From the cell containing the given text, extract its center point as [x, y] coordinate. 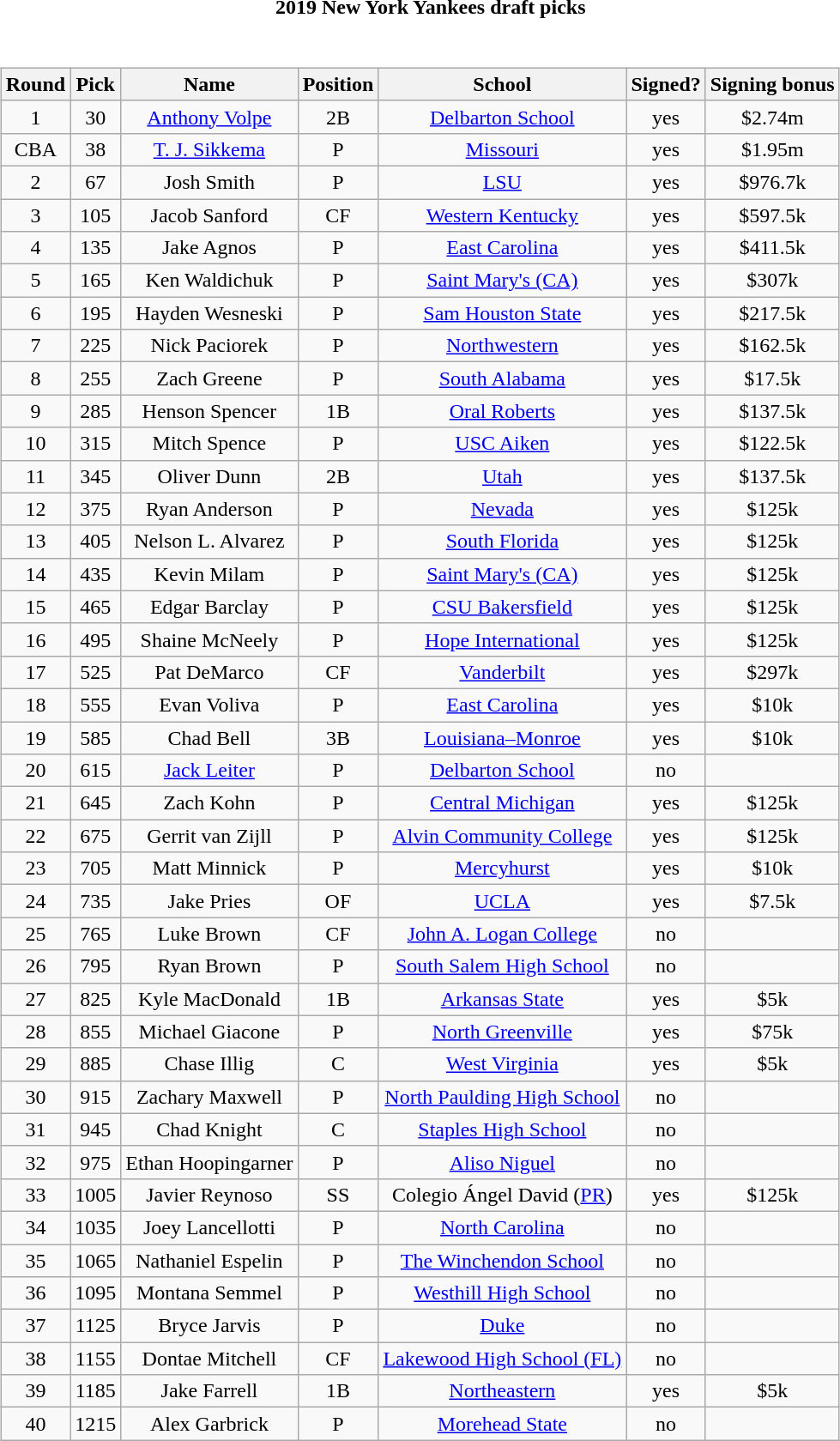
1215 [96, 1424]
35 [35, 1261]
13 [35, 542]
36 [35, 1293]
LSU [503, 182]
8 [35, 378]
Zachary Maxwell [209, 1097]
1065 [96, 1261]
Gerrit van Zijll [209, 836]
555 [96, 705]
SS [338, 1195]
Ryan Brown [209, 966]
Chad Bell [209, 737]
Luke Brown [209, 934]
CSU Bakersfield [503, 607]
Michael Giacone [209, 1032]
495 [96, 639]
$7.5k [772, 901]
UCLA [503, 901]
645 [96, 803]
Nick Paciorek [209, 346]
1095 [96, 1293]
Matt Minnick [209, 869]
1005 [96, 1195]
Zach Greene [209, 378]
North Carolina [503, 1227]
3 [35, 215]
Missouri [503, 149]
Staples High School [503, 1129]
5 [35, 281]
3B [338, 737]
1155 [96, 1359]
Pat DeMarco [209, 672]
67 [96, 182]
Dontae Mitchell [209, 1359]
$17.5k [772, 378]
Jake Farrell [209, 1391]
Louisiana–Monroe [503, 737]
585 [96, 737]
915 [96, 1097]
Colegio Ángel David (PR) [503, 1195]
Arkansas State [503, 999]
22 [35, 836]
Round [35, 84]
Edgar Barclay [209, 607]
Pick [96, 84]
675 [96, 836]
Kevin Milam [209, 574]
Oral Roberts [503, 411]
CBA [35, 149]
165 [96, 281]
Aliso Niguel [503, 1162]
525 [96, 672]
Bryce Jarvis [209, 1326]
Alvin Community College [503, 836]
Hope International [503, 639]
John A. Logan College [503, 934]
34 [35, 1227]
$122.5k [772, 444]
School [503, 84]
795 [96, 966]
Westhill High School [503, 1293]
20 [35, 771]
Alex Garbrick [209, 1424]
Ethan Hoopingarner [209, 1162]
USC Aiken [503, 444]
West Virginia [503, 1064]
855 [96, 1032]
435 [96, 574]
Zach Kohn [209, 803]
Western Kentucky [503, 215]
9 [35, 411]
17 [35, 672]
735 [96, 901]
1 [35, 117]
$75k [772, 1032]
Jack Leiter [209, 771]
Montana Semmel [209, 1293]
Ryan Anderson [209, 509]
26 [35, 966]
The Winchendon School [503, 1261]
25 [35, 934]
465 [96, 607]
40 [35, 1424]
405 [96, 542]
Lakewood High School (FL) [503, 1359]
T. J. Sikkema [209, 149]
Chad Knight [209, 1129]
28 [35, 1032]
975 [96, 1162]
Oliver Dunn [209, 476]
$976.7k [772, 182]
Jake Agnos [209, 248]
345 [96, 476]
615 [96, 771]
12 [35, 509]
Position [338, 84]
32 [35, 1162]
1185 [96, 1391]
825 [96, 999]
Morehead State [503, 1424]
4 [35, 248]
6 [35, 313]
Name [209, 84]
18 [35, 705]
1125 [96, 1326]
$411.5k [772, 248]
Duke [503, 1326]
16 [35, 639]
Nevada [503, 509]
Utah [503, 476]
South Salem High School [503, 966]
Joey Lancellotti [209, 1227]
Kyle MacDonald [209, 999]
Henson Spencer [209, 411]
135 [96, 248]
Josh Smith [209, 182]
105 [96, 215]
Jake Pries [209, 901]
North Paulding High School [503, 1097]
705 [96, 869]
2 [35, 182]
Vanderbilt [503, 672]
10 [35, 444]
Signed? [666, 84]
315 [96, 444]
885 [96, 1064]
23 [35, 869]
$162.5k [772, 346]
Nathaniel Espelin [209, 1261]
North Greenville [503, 1032]
Javier Reynoso [209, 1195]
Ken Waldichuk [209, 281]
OF [338, 901]
945 [96, 1129]
Hayden Wesneski [209, 313]
33 [35, 1195]
195 [96, 313]
$297k [772, 672]
Signing bonus [772, 84]
Northwestern [503, 346]
39 [35, 1391]
$2.74m [772, 117]
27 [35, 999]
$307k [772, 281]
7 [35, 346]
255 [96, 378]
225 [96, 346]
Evan Voliva [209, 705]
31 [35, 1129]
$217.5k [772, 313]
Mitch Spence [209, 444]
Jacob Sanford [209, 215]
Nelson L. Alvarez [209, 542]
South Florida [503, 542]
Northeastern [503, 1391]
14 [35, 574]
South Alabama [503, 378]
11 [35, 476]
Sam Houston State [503, 313]
375 [96, 509]
Shaine McNeely [209, 639]
24 [35, 901]
765 [96, 934]
Anthony Volpe [209, 117]
$597.5k [772, 215]
21 [35, 803]
Central Michigan [503, 803]
37 [35, 1326]
19 [35, 737]
15 [35, 607]
$1.95m [772, 149]
Chase Illig [209, 1064]
1035 [96, 1227]
Mercyhurst [503, 869]
29 [35, 1064]
285 [96, 411]
